Return the [X, Y] coordinate for the center point of the cell that contains the specified text.  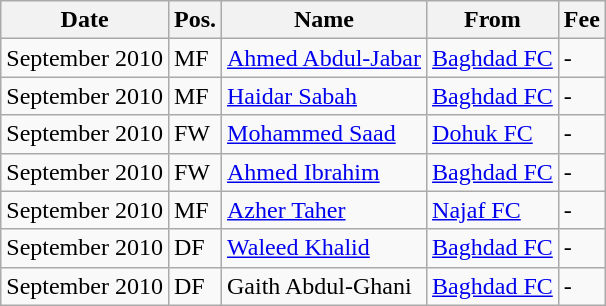
Name [324, 20]
Azher Taher [324, 210]
Dohuk FC [493, 134]
Mohammed Saad [324, 134]
Najaf FC [493, 210]
Fee [582, 20]
Date [85, 20]
Pos. [194, 20]
Ahmed Abdul-Jabar [324, 58]
Ahmed Ibrahim [324, 172]
Haidar Sabah [324, 96]
Waleed Khalid [324, 248]
Gaith Abdul-Ghani [324, 286]
From [493, 20]
